Return (X, Y) of the center of cell containing provided text 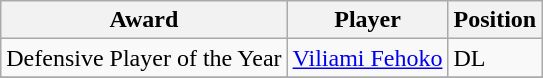
DL (495, 58)
Position (495, 20)
Player (368, 20)
Award (144, 20)
Viliami Fehoko (368, 58)
Defensive Player of the Year (144, 58)
